Provide the [X, Y] coordinate of the cell's center where the given text is located.  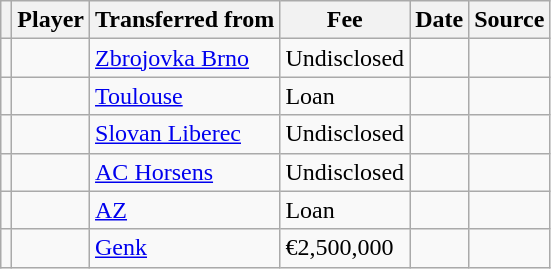
AZ [185, 210]
Player [51, 20]
Zbrojovka Brno [185, 58]
€2,500,000 [345, 248]
Transferred from [185, 20]
AC Horsens [185, 172]
Date [440, 20]
Fee [345, 20]
Toulouse [185, 96]
Source [510, 20]
Slovan Liberec [185, 134]
Genk [185, 248]
